From the cell containing the given text, extract its center point as (x, y) coordinate. 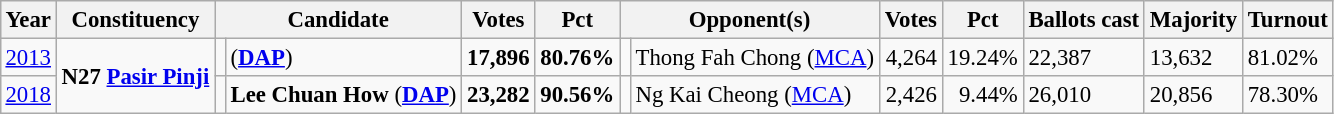
13,632 (1193, 57)
80.76% (578, 57)
Opponent(s) (750, 20)
19.24% (982, 57)
4,264 (910, 57)
20,856 (1193, 95)
Turnout (1288, 20)
N27 Pasir Pinji (135, 76)
22,387 (1084, 57)
23,282 (498, 95)
(DAP) (344, 57)
Ng Kai Cheong (MCA) (754, 95)
Lee Chuan How (DAP) (344, 95)
Majority (1193, 20)
2,426 (910, 95)
Year (28, 20)
2018 (28, 95)
81.02% (1288, 57)
26,010 (1084, 95)
2013 (28, 57)
Candidate (338, 20)
90.56% (578, 95)
Thong Fah Chong (MCA) (754, 57)
17,896 (498, 57)
9.44% (982, 95)
78.30% (1288, 95)
Constituency (135, 20)
Ballots cast (1084, 20)
